Determine the [X, Y] coordinate at the center of the cell enclosing the given text.  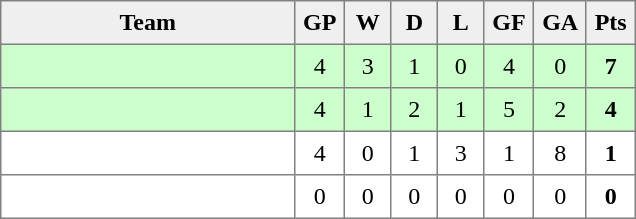
Pts [610, 23]
5 [509, 110]
GF [509, 23]
D [414, 23]
W [368, 23]
L [461, 23]
Team [148, 23]
GA [560, 23]
8 [560, 153]
GP [320, 23]
7 [610, 66]
